Find where the given text appears and provide that cell's center as [X, Y] coordinate. 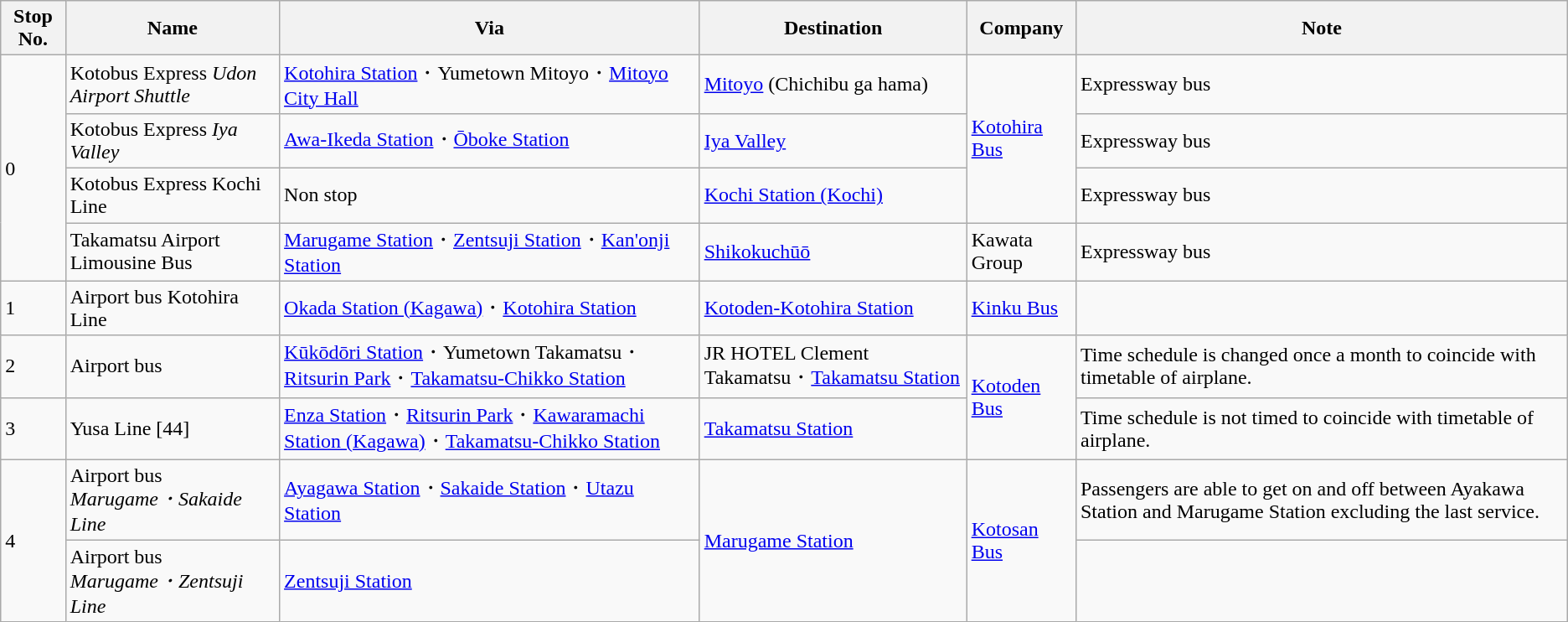
JR HOTEL Clement Takamatsu・Takamatsu Station [833, 366]
Marugame Station・Zentsuji Station・Kan'onji Station [490, 252]
0 [34, 168]
Kotoden Bus [1021, 397]
Kawata Group [1021, 252]
Awa-Ikeda Station・Ōboke Station [490, 141]
Marugame Station [833, 540]
Takamatsu Station [833, 428]
Airport bus Marugame・Sakaide Line [173, 500]
Kotohira Station・Yumetown Mitoyo・Mitoyo City Hall [490, 85]
Kinku Bus [1021, 308]
Enza Station・Ritsurin Park・Kawaramachi Station (Kagawa)・Takamatsu-Chikko Station [490, 428]
Kochi Station (Kochi) [833, 194]
Shikokuchūō [833, 252]
Airport bus Marugame・Zentsuji Line [173, 582]
Kotohira Bus [1021, 139]
Kotobus Express Udon Airport Shuttle [173, 85]
Kotosan Bus [1021, 540]
Note [1322, 29]
Ayagawa Station・Sakaide Station・Utazu Station [490, 500]
Company [1021, 29]
Yusa Line [44] [173, 428]
Destination [833, 29]
Time schedule is not timed to coincide with timetable of airplane. [1322, 428]
Time schedule is changed once a month to coincide with timetable of airplane. [1322, 366]
Okada Station (Kagawa)・Kotohira Station [490, 308]
Passengers are able to get on and off between Ayakawa Station and Marugame Station excluding the last service. [1322, 500]
Takamatsu Airport Limousine Bus [173, 252]
Zentsuji Station [490, 582]
2 [34, 366]
Name [173, 29]
Kūkōdōri Station・Yumetown Takamatsu・Ritsurin Park・Takamatsu-Chikko Station [490, 366]
Airport bus [173, 366]
4 [34, 540]
1 [34, 308]
Airport bus Kotohira Line [173, 308]
Mitoyo (Chichibu ga hama) [833, 85]
Iya Valley [833, 141]
Non stop [490, 194]
Kotobus Express Kochi Line [173, 194]
Stop No. [34, 29]
Kotoden-Kotohira Station [833, 308]
Via [490, 29]
3 [34, 428]
Kotobus Express Iya Valley [173, 141]
